Identify which cell holds the provided text, then report its (X, Y) central coordinate. 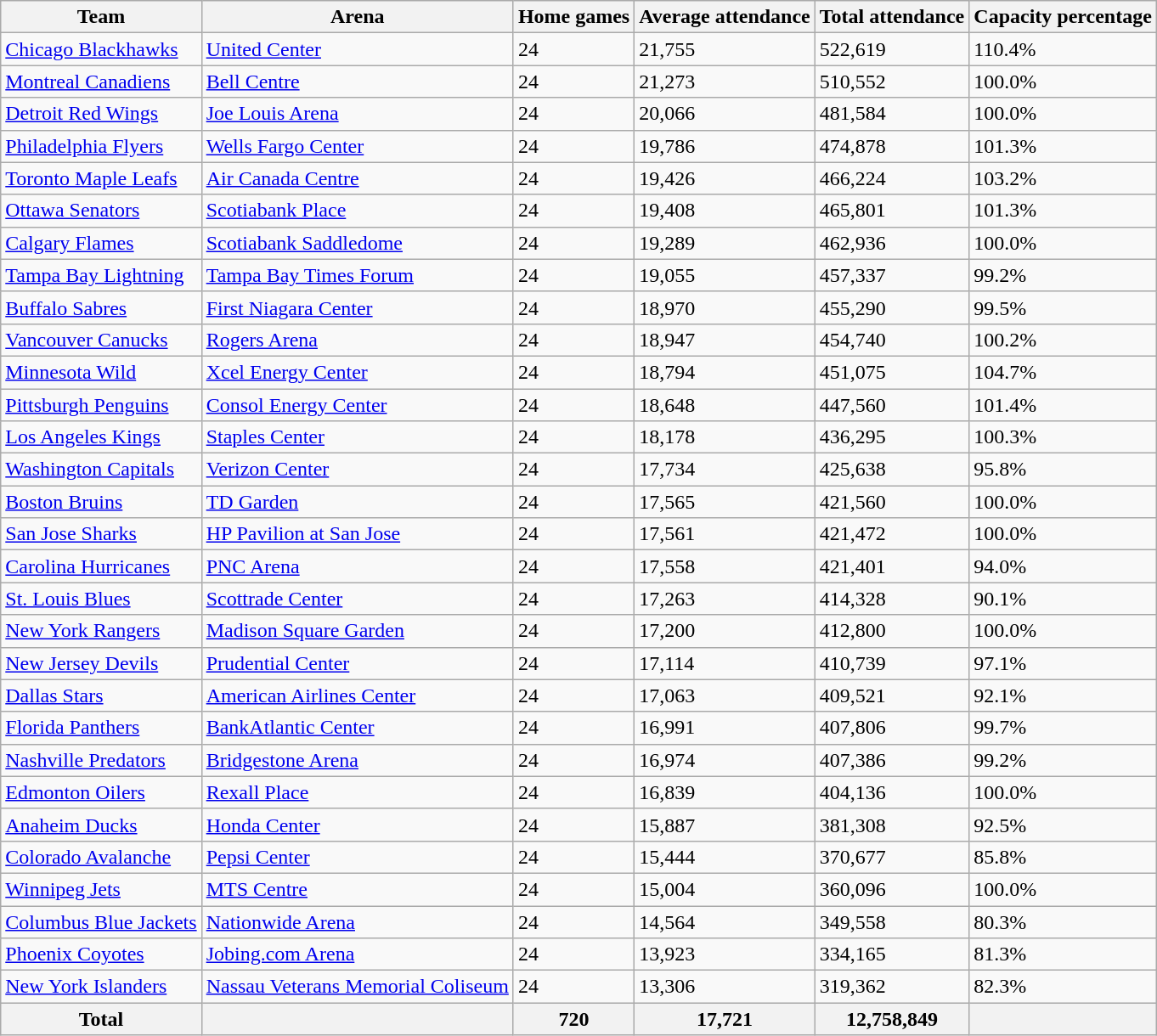
92.5% (1064, 825)
Detroit Red Wings (101, 114)
Nationwide Arena (357, 921)
Vancouver Canucks (101, 340)
319,362 (892, 987)
465,801 (892, 211)
334,165 (892, 954)
TD Garden (357, 502)
Tampa Bay Times Forum (357, 275)
14,564 (725, 921)
17,063 (725, 695)
436,295 (892, 437)
522,619 (892, 49)
Carolina Hurricanes (101, 566)
21,273 (725, 82)
17,734 (725, 470)
Prudential Center (357, 663)
17,561 (725, 534)
United Center (357, 49)
414,328 (892, 599)
15,887 (725, 825)
99.5% (1064, 307)
19,786 (725, 146)
16,839 (725, 792)
13,306 (725, 987)
Pittsburgh Penguins (101, 405)
Bridgestone Arena (357, 760)
18,970 (725, 307)
Staples Center (357, 437)
Honda Center (357, 825)
Florida Panthers (101, 728)
12,758,849 (892, 1019)
17,721 (725, 1019)
Jobing.com Arena (357, 954)
Total (101, 1019)
BankAtlantic Center (357, 728)
407,386 (892, 760)
81.3% (1064, 954)
101.4% (1064, 405)
19,289 (725, 243)
Verizon Center (357, 470)
100.3% (1064, 437)
360,096 (892, 889)
92.1% (1064, 695)
Rogers Arena (357, 340)
720 (573, 1019)
18,178 (725, 437)
Boston Bruins (101, 502)
13,923 (725, 954)
Tampa Bay Lightning (101, 275)
Scotiabank Place (357, 211)
Air Canada Centre (357, 178)
15,444 (725, 857)
410,739 (892, 663)
462,936 (892, 243)
425,638 (892, 470)
MTS Centre (357, 889)
Capacity percentage (1064, 17)
Minnesota Wild (101, 372)
Total attendance (892, 17)
Consol Energy Center (357, 405)
Xcel Energy Center (357, 372)
16,991 (725, 728)
103.2% (1064, 178)
95.8% (1064, 470)
Montreal Canadiens (101, 82)
17,565 (725, 502)
New York Rangers (101, 631)
Pepsi Center (357, 857)
19,426 (725, 178)
Calgary Flames (101, 243)
18,947 (725, 340)
Washington Capitals (101, 470)
457,337 (892, 275)
Home games (573, 17)
Colorado Avalanche (101, 857)
18,794 (725, 372)
Philadelphia Flyers (101, 146)
21,755 (725, 49)
Team (101, 17)
Wells Fargo Center (357, 146)
349,558 (892, 921)
404,136 (892, 792)
New York Islanders (101, 987)
Joe Louis Arena (357, 114)
Phoenix Coyotes (101, 954)
19,408 (725, 211)
Arena (357, 17)
Rexall Place (357, 792)
PNC Arena (357, 566)
474,878 (892, 146)
San Jose Sharks (101, 534)
New Jersey Devils (101, 663)
17,263 (725, 599)
99.7% (1064, 728)
Scottrade Center (357, 599)
17,114 (725, 663)
Nassau Veterans Memorial Coliseum (357, 987)
17,558 (725, 566)
17,200 (725, 631)
85.8% (1064, 857)
80.3% (1064, 921)
Ottawa Senators (101, 211)
97.1% (1064, 663)
370,677 (892, 857)
American Airlines Center (357, 695)
Chicago Blackhawks (101, 49)
466,224 (892, 178)
15,004 (725, 889)
Bell Centre (357, 82)
82.3% (1064, 987)
Scotiabank Saddledome (357, 243)
407,806 (892, 728)
447,560 (892, 405)
19,055 (725, 275)
421,560 (892, 502)
Buffalo Sabres (101, 307)
Toronto Maple Leafs (101, 178)
Madison Square Garden (357, 631)
100.2% (1064, 340)
451,075 (892, 372)
Dallas Stars (101, 695)
481,584 (892, 114)
110.4% (1064, 49)
20,066 (725, 114)
Columbus Blue Jackets (101, 921)
454,740 (892, 340)
St. Louis Blues (101, 599)
412,800 (892, 631)
Nashville Predators (101, 760)
381,308 (892, 825)
Average attendance (725, 17)
First Niagara Center (357, 307)
16,974 (725, 760)
Winnipeg Jets (101, 889)
Los Angeles Kings (101, 437)
18,648 (725, 405)
94.0% (1064, 566)
421,472 (892, 534)
90.1% (1064, 599)
510,552 (892, 82)
Anaheim Ducks (101, 825)
104.7% (1064, 372)
409,521 (892, 695)
HP Pavilion at San Jose (357, 534)
421,401 (892, 566)
Edmonton Oilers (101, 792)
455,290 (892, 307)
